Return the (X, Y) coordinate for the center point of the cell that contains the specified text.  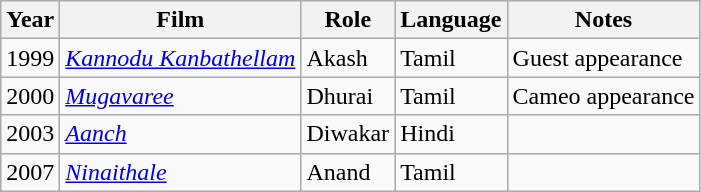
1999 (30, 58)
Language (451, 20)
Notes (604, 20)
2003 (30, 134)
Film (180, 20)
2007 (30, 172)
Diwakar (348, 134)
Anand (348, 172)
Guest appearance (604, 58)
Ninaithale (180, 172)
Aanch (180, 134)
Kannodu Kanbathellam (180, 58)
Year (30, 20)
2000 (30, 96)
Akash (348, 58)
Role (348, 20)
Mugavaree (180, 96)
Dhurai (348, 96)
Hindi (451, 134)
Cameo appearance (604, 96)
